Identify which cell holds the provided text, then report its [x, y] central coordinate. 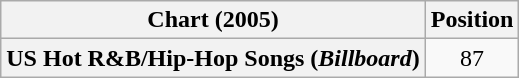
Position [472, 20]
Chart (2005) [213, 20]
87 [472, 58]
US Hot R&B/Hip-Hop Songs (Billboard) [213, 58]
